Capture the cell that displays the provided text and extract its (x, y) central coordinate. 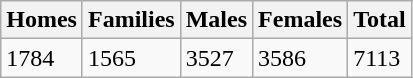
Males (216, 20)
Total (380, 20)
7113 (380, 58)
1784 (42, 58)
Homes (42, 20)
Females (300, 20)
3586 (300, 58)
1565 (131, 58)
3527 (216, 58)
Families (131, 20)
